Capture the cell that displays the provided text and extract its (X, Y) central coordinate. 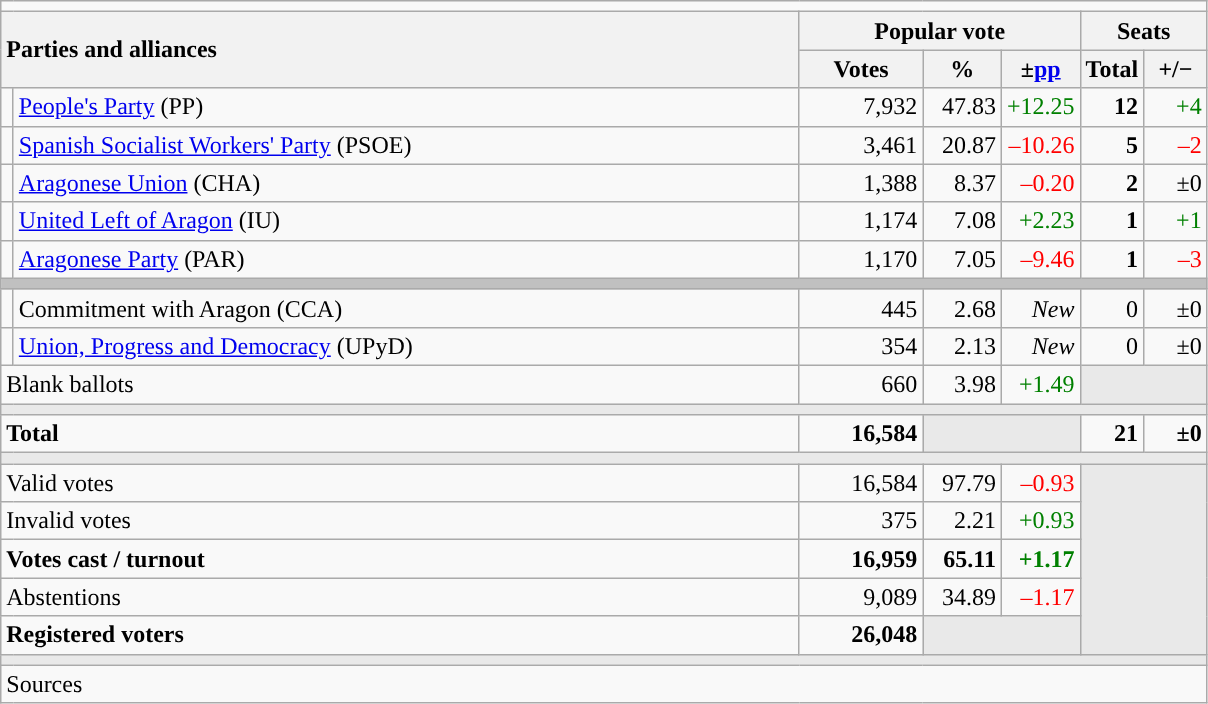
Sources (604, 684)
–9.46 (1040, 259)
2.21 (962, 521)
97.79 (962, 483)
+2.23 (1040, 221)
375 (861, 521)
1,174 (861, 221)
–2 (1176, 145)
Spanish Socialist Workers' Party (PSOE) (406, 145)
2.13 (962, 346)
8.37 (962, 183)
65.11 (962, 559)
445 (861, 308)
People's Party (PP) (406, 107)
Votes (861, 69)
3.98 (962, 384)
±pp (1040, 69)
26,048 (861, 635)
7.08 (962, 221)
Invalid votes (400, 521)
+1.17 (1040, 559)
34.89 (962, 597)
Blank ballots (400, 384)
7,932 (861, 107)
7.05 (962, 259)
+1.49 (1040, 384)
Parties and alliances (400, 50)
–1.17 (1040, 597)
Valid votes (400, 483)
–0.20 (1040, 183)
United Left of Aragon (IU) (406, 221)
+0.93 (1040, 521)
–0.93 (1040, 483)
+1 (1176, 221)
Aragonese Party (PAR) (406, 259)
354 (861, 346)
+4 (1176, 107)
Votes cast / turnout (400, 559)
47.83 (962, 107)
Popular vote (940, 31)
2.68 (962, 308)
% (962, 69)
20.87 (962, 145)
Registered voters (400, 635)
21 (1112, 434)
1,170 (861, 259)
2 (1112, 183)
Seats (1144, 31)
–3 (1176, 259)
5 (1112, 145)
12 (1112, 107)
Union, Progress and Democracy (UPyD) (406, 346)
16,959 (861, 559)
–10.26 (1040, 145)
+12.25 (1040, 107)
Abstentions (400, 597)
3,461 (861, 145)
Commitment with Aragon (CCA) (406, 308)
660 (861, 384)
Aragonese Union (CHA) (406, 183)
1,388 (861, 183)
+/− (1176, 69)
9,089 (861, 597)
